Capture the cell that displays the provided text and extract its (x, y) central coordinate. 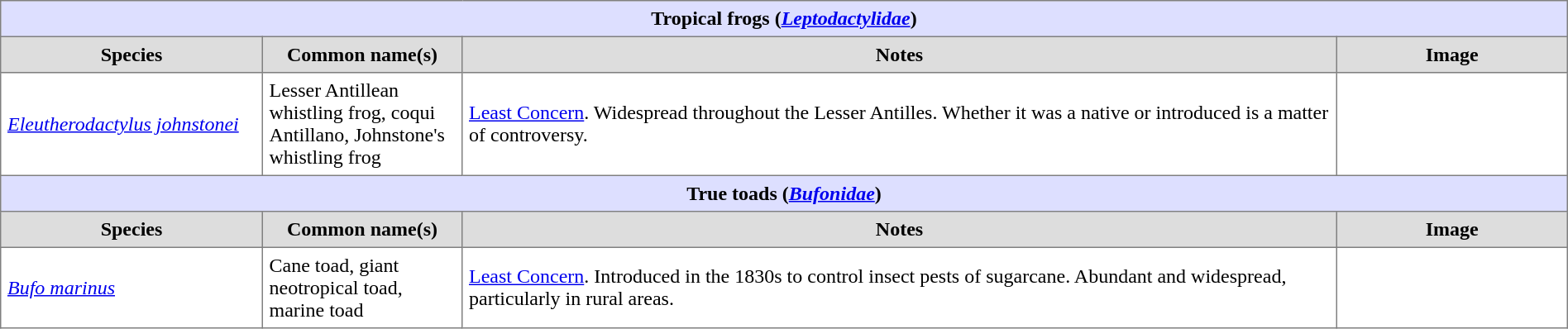
Eleutherodactylus johnstonei (131, 124)
Least Concern. Widespread throughout the Lesser Antilles. Whether it was a native or introduced is a matter of controversy. (900, 124)
Bufo marinus (131, 288)
Tropical frogs (Leptodactylidae) (784, 19)
Lesser Antillean whistling frog, coqui Antillano, Johnstone's whistling frog (362, 124)
True toads (Bufonidae) (784, 193)
Least Concern. Introduced in the 1830s to control insect pests of sugarcane. Abundant and widespread, particularly in rural areas. (900, 288)
Cane toad, giant neotropical toad, marine toad (362, 288)
